From the cell containing the given text, extract its center point as (X, Y) coordinate. 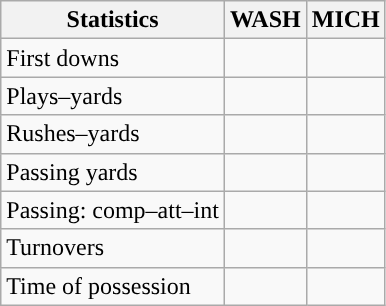
First downs (113, 58)
MICH (346, 20)
Passing: comp–att–int (113, 210)
Time of possession (113, 286)
Turnovers (113, 248)
WASH (265, 20)
Statistics (113, 20)
Passing yards (113, 172)
Rushes–yards (113, 134)
Plays–yards (113, 96)
